For the text-containing cell, return its midpoint in [x, y] coordinate format. 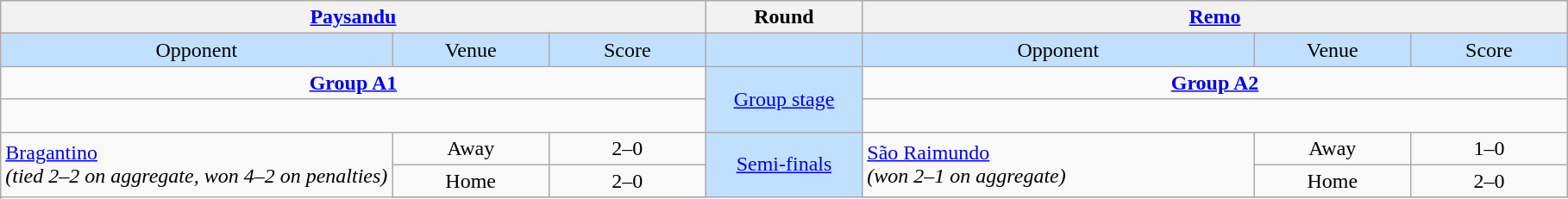
1–0 [1490, 148]
Group A1 [354, 83]
Semi-finals [784, 165]
Group stage [784, 99]
Group A2 [1214, 83]
Remo [1214, 17]
Bragantino(tied 2–2 on aggregate, won 4–2 on penalties) [197, 165]
São Raimundo(won 2–1 on aggregate) [1058, 165]
Round [784, 17]
Paysandu [354, 17]
